For the text-containing cell, return its midpoint in (x, y) coordinate format. 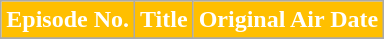
Episode No. (68, 20)
Original Air Date (288, 20)
Title (164, 20)
